Identify which cell holds the provided text, then report its [X, Y] central coordinate. 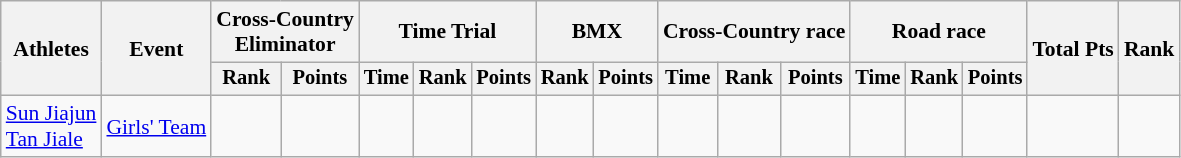
Sun JiajunTan Jiale [52, 126]
Cross-Country race [754, 32]
Athletes [52, 48]
BMX [597, 32]
Event [156, 48]
Total Pts [1073, 48]
Time Trial [448, 32]
Road race [938, 32]
Cross-CountryEliminator [285, 32]
Girls' Team [156, 126]
